Return the (X, Y) coordinate for the center point of the cell that contains the specified text.  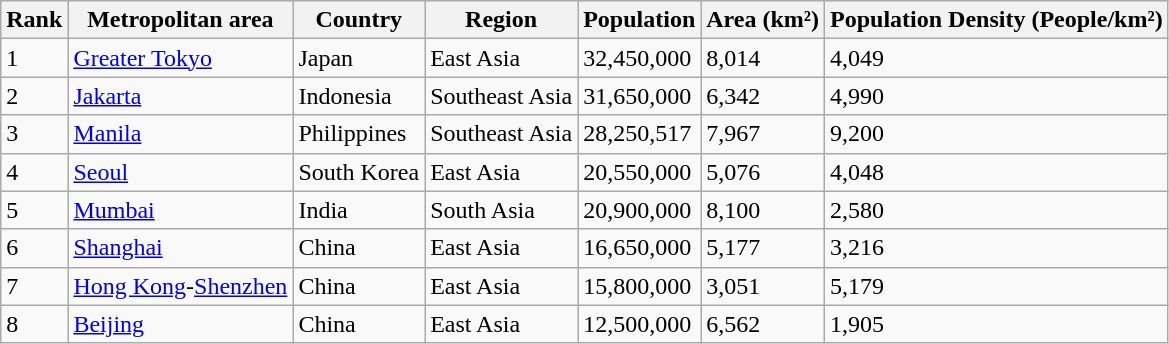
28,250,517 (640, 134)
India (359, 210)
4,048 (997, 172)
5,177 (763, 248)
3 (34, 134)
Seoul (180, 172)
4,049 (997, 58)
Hong Kong-Shenzhen (180, 286)
6 (34, 248)
7,967 (763, 134)
Greater Tokyo (180, 58)
Shanghai (180, 248)
Beijing (180, 324)
20,900,000 (640, 210)
8,100 (763, 210)
6,562 (763, 324)
Rank (34, 20)
3,051 (763, 286)
Manila (180, 134)
Population (640, 20)
20,550,000 (640, 172)
5,076 (763, 172)
Region (502, 20)
Population Density (People/km²) (997, 20)
Area (km²) (763, 20)
2,580 (997, 210)
8,014 (763, 58)
1,905 (997, 324)
6,342 (763, 96)
5,179 (997, 286)
Metropolitan area (180, 20)
5 (34, 210)
1 (34, 58)
Mumbai (180, 210)
31,650,000 (640, 96)
4 (34, 172)
2 (34, 96)
8 (34, 324)
Indonesia (359, 96)
9,200 (997, 134)
15,800,000 (640, 286)
South Korea (359, 172)
3,216 (997, 248)
12,500,000 (640, 324)
Philippines (359, 134)
7 (34, 286)
South Asia (502, 210)
Jakarta (180, 96)
32,450,000 (640, 58)
Country (359, 20)
16,650,000 (640, 248)
4,990 (997, 96)
Japan (359, 58)
